Determine the (X, Y) coordinate at the center of the cell enclosing the given text.  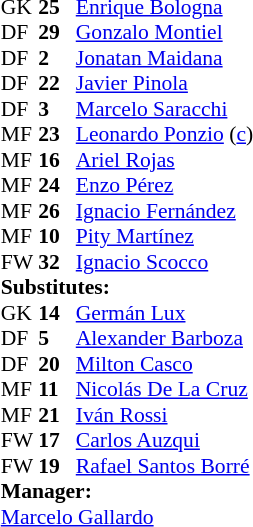
Milton Casco (164, 364)
26 (57, 211)
24 (57, 185)
Alexander Barboza (164, 339)
Ignacio Scocco (164, 262)
22 (57, 83)
Germán Lux (164, 313)
5 (57, 339)
19 (57, 466)
Ignacio Fernández (164, 211)
2 (57, 58)
Leonardo Ponzio (c) (164, 135)
20 (57, 364)
23 (57, 135)
17 (57, 441)
Nicolás De La Cruz (164, 389)
Rafael Santos Borré (164, 466)
10 (57, 237)
16 (57, 160)
Manager: (127, 491)
Jonatan Maidana (164, 58)
Marcelo Saracchi (164, 109)
Substitutes: (127, 287)
Gonzalo Montiel (164, 33)
Iván Rossi (164, 415)
Ariel Rojas (164, 160)
Pity Martínez (164, 237)
Enzo Pérez (164, 185)
14 (57, 313)
Javier Pinola (164, 83)
29 (57, 33)
32 (57, 262)
Carlos Auzqui (164, 441)
3 (57, 109)
GK (20, 313)
11 (57, 389)
21 (57, 415)
